Pinpoint the cell where the given text exists, returning its (x, y) midpoint coordinate. 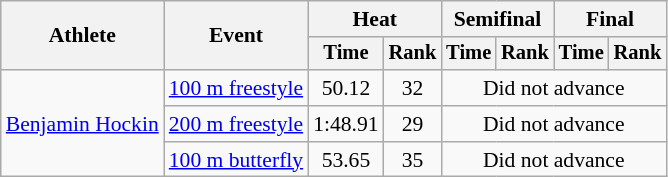
Final (610, 19)
Benjamin Hockin (82, 124)
1:48.91 (346, 124)
Semifinal (497, 19)
29 (413, 124)
200 m freestyle (236, 124)
Event (236, 36)
32 (413, 88)
Athlete (82, 36)
50.12 (346, 88)
Heat (374, 19)
100 m freestyle (236, 88)
